Identify which cell holds the provided text, then report its [X, Y] central coordinate. 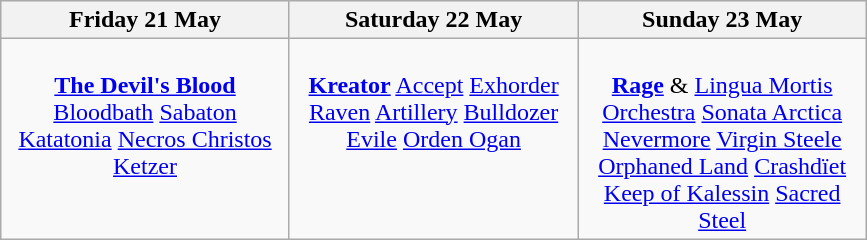
Kreator Accept Exhorder Raven Artillery Bulldozer Evile Orden Ogan [434, 139]
Sunday 23 May [722, 20]
Saturday 22 May [434, 20]
Rage & Lingua Mortis Orchestra Sonata Arctica Nevermore Virgin Steele Orphaned Land Crashdïet Keep of Kalessin Sacred Steel [722, 139]
Friday 21 May [146, 20]
The Devil's Blood Bloodbath Sabaton Katatonia Necros Christos Ketzer [146, 139]
